Scan for the cell matching the given text and deliver its (X, Y) coordinate at center. 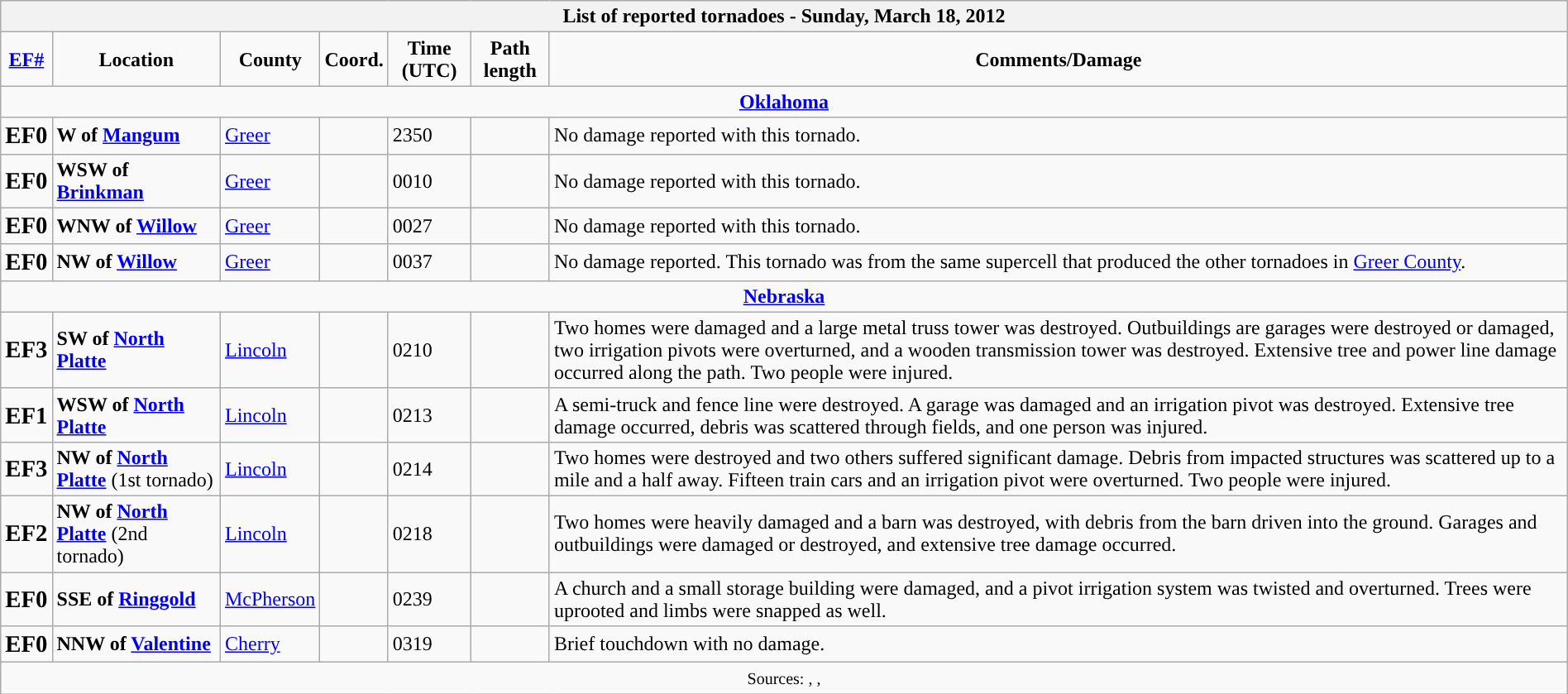
0319 (429, 644)
0213 (429, 415)
McPherson (270, 599)
Brief touchdown with no damage. (1059, 644)
WSW of North Platte (136, 415)
Location (136, 60)
0010 (429, 180)
Comments/Damage (1059, 60)
EF# (26, 60)
Sources: , , (784, 678)
0027 (429, 226)
0210 (429, 350)
0218 (429, 534)
2350 (429, 136)
WNW of Willow (136, 226)
NW of Willow (136, 262)
Coord. (354, 60)
0214 (429, 468)
Path length (509, 60)
Time (UTC) (429, 60)
Oklahoma (784, 102)
County (270, 60)
No damage reported. This tornado was from the same supercell that produced the other tornadoes in Greer County. (1059, 262)
List of reported tornadoes - Sunday, March 18, 2012 (784, 17)
0037 (429, 262)
EF2 (26, 534)
WSW of Brinkman (136, 180)
EF1 (26, 415)
NNW of Valentine (136, 644)
W of Mangum (136, 136)
SSE of Ringgold (136, 599)
NW of North Platte (2nd tornado) (136, 534)
Cherry (270, 644)
0239 (429, 599)
NW of North Platte (1st tornado) (136, 468)
SW of North Platte (136, 350)
Nebraska (784, 296)
